For the text-containing cell, return its midpoint in (x, y) coordinate format. 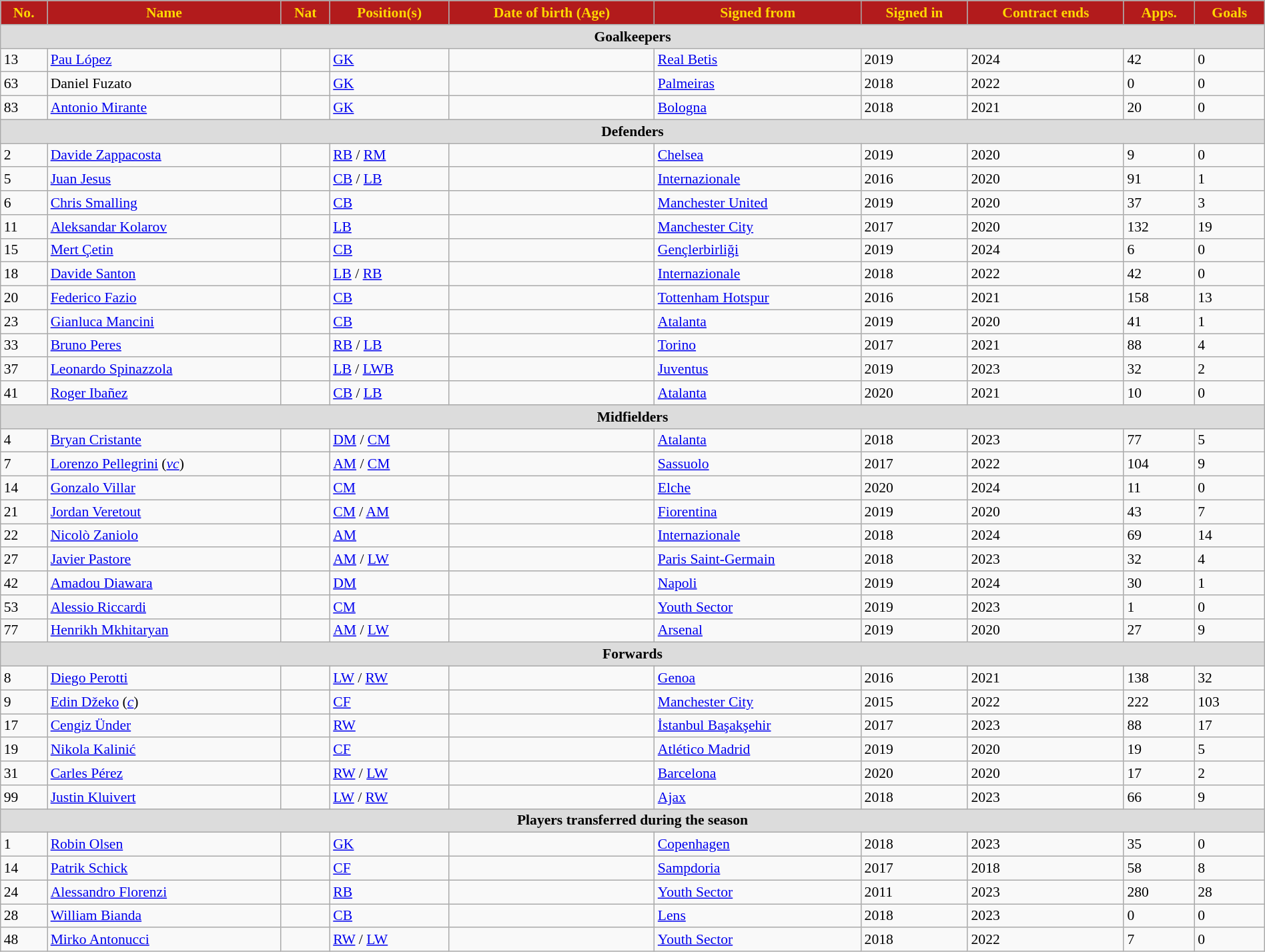
No. (24, 13)
Copenhagen (758, 845)
Contract ends (1045, 13)
43 (1159, 512)
Gençlerbirliği (758, 250)
Alessio Riccardi (164, 607)
Roger Ibañez (164, 393)
Bryan Cristante (164, 440)
103 (1229, 702)
Napoli (758, 583)
Lens (758, 916)
280 (1159, 892)
18 (24, 274)
Ajax (758, 797)
63 (24, 84)
Chelsea (758, 155)
RB / LB (390, 346)
Atlético Madrid (758, 750)
Nat (306, 13)
LB / RB (390, 274)
Davide Zappacosta (164, 155)
Torino (758, 346)
Antonio Mirante (164, 108)
Cengiz Ünder (164, 726)
69 (1159, 536)
22 (24, 536)
Signed in (915, 13)
RW (390, 726)
Federico Fazio (164, 298)
Justin Kluivert (164, 797)
Midfielders (632, 417)
Juan Jesus (164, 179)
99 (24, 797)
2015 (915, 702)
Robin Olsen (164, 845)
Alessandro Florenzi (164, 892)
21 (24, 512)
Barcelona (758, 773)
Patrik Schick (164, 869)
104 (1159, 464)
Arsenal (758, 630)
DM / CM (390, 440)
53 (24, 607)
Chris Smalling (164, 203)
10 (1159, 393)
Signed from (758, 13)
222 (1159, 702)
AM / CM (390, 464)
Genoa (758, 678)
Pau López (164, 60)
Gonzalo Villar (164, 488)
Nikola Kalinić (164, 750)
Davide Santon (164, 274)
Leonardo Spinazzola (164, 370)
48 (24, 940)
Mert Çetin (164, 250)
Name (164, 13)
66 (1159, 797)
Bologna (758, 108)
33 (24, 346)
RB / RM (390, 155)
Players transferred during the season (632, 821)
Gianluca Mancini (164, 322)
3 (1229, 203)
132 (1159, 227)
Diego Perotti (164, 678)
Real Betis (758, 60)
William Bianda (164, 916)
Fiorentina (758, 512)
Defenders (632, 131)
Tottenham Hotspur (758, 298)
Sassuolo (758, 464)
Apps. (1159, 13)
30 (1159, 583)
AM (390, 536)
23 (24, 322)
Nicolò Zaniolo (164, 536)
LB (390, 227)
24 (24, 892)
Juventus (758, 370)
Paris Saint-Germain (758, 560)
Edin Džeko (c) (164, 702)
138 (1159, 678)
Manchester United (758, 203)
İstanbul Başakşehir (758, 726)
2011 (915, 892)
Aleksandar Kolarov (164, 227)
CM / AM (390, 512)
Javier Pastore (164, 560)
LB / LWB (390, 370)
Elche (758, 488)
Daniel Fuzato (164, 84)
RB (390, 892)
Amadou Diawara (164, 583)
35 (1159, 845)
Sampdoria (758, 869)
Date of birth (Age) (552, 13)
83 (24, 108)
Position(s) (390, 13)
31 (24, 773)
91 (1159, 179)
Henrikh Mkhitaryan (164, 630)
Jordan Veretout (164, 512)
15 (24, 250)
Mirko Antonucci (164, 940)
Bruno Peres (164, 346)
Goals (1229, 13)
158 (1159, 298)
Goalkeepers (632, 37)
Palmeiras (758, 84)
DM (390, 583)
Forwards (632, 654)
58 (1159, 869)
Lorenzo Pellegrini (vc) (164, 464)
Carles Pérez (164, 773)
